Find where the given text appears and provide that cell's center as [x, y] coordinate. 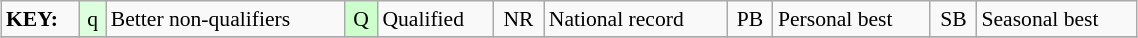
Personal best [852, 19]
Q [361, 19]
NR [518, 19]
National record [636, 19]
SB [953, 19]
Qualified [435, 19]
Seasonal best [1056, 19]
KEY: [40, 19]
Better non-qualifiers [226, 19]
PB [750, 19]
q [92, 19]
